Pinpoint the cell where the given text exists, returning its [X, Y] midpoint coordinate. 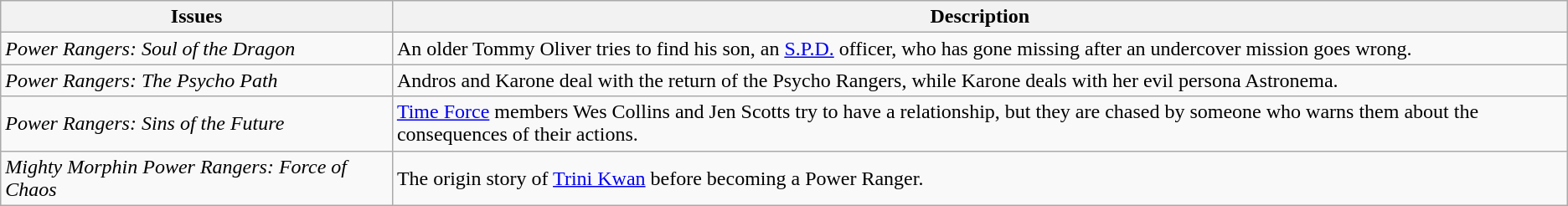
Description [980, 17]
The origin story of Trini Kwan before becoming a Power Ranger. [980, 178]
An older Tommy Oliver tries to find his son, an S.P.D. officer, who has gone missing after an undercover mission goes wrong. [980, 49]
Mighty Morphin Power Rangers: Force of Chaos [197, 178]
Andros and Karone deal with the return of the Psycho Rangers, while Karone deals with her evil persona Astronema. [980, 80]
Power Rangers: Sins of the Future [197, 124]
Issues [197, 17]
Power Rangers: The Psycho Path [197, 80]
Power Rangers: Soul of the Dragon [197, 49]
